Return the [X, Y] coordinate for the center point of the cell that contains the specified text.  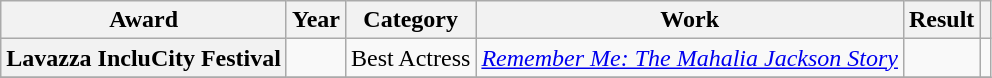
Category [410, 20]
Work [690, 20]
Remember Me: The Mahalia Jackson Story [690, 58]
Result [941, 20]
Award [144, 20]
Year [316, 20]
Lavazza IncluCity Festival [144, 58]
Best Actress [410, 58]
